Identify which cell holds the provided text, then report its [X, Y] central coordinate. 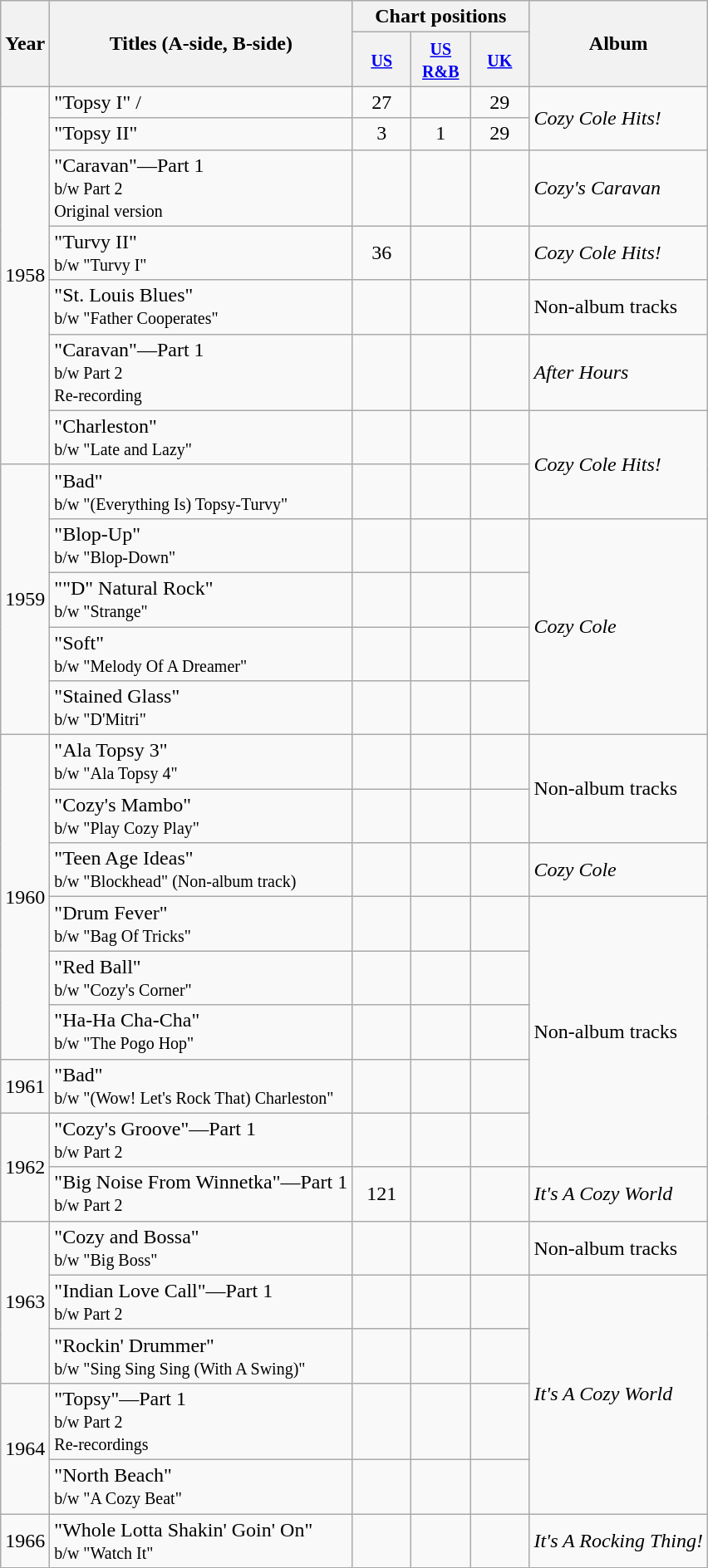
""D" Natural Rock"b/w "Strange" [201, 600]
1960 [25, 897]
"Topsy"—Part 1b/w Part 2Re-recordings [201, 1421]
"Cozy's Mambo"b/w "Play Cozy Play" [201, 816]
27 [382, 102]
"Turvy II"b/w "Turvy I" [201, 252]
US [382, 60]
"Red Ball"b/w "Cozy's Corner" [201, 978]
1962 [25, 1167]
"Drum Fever"b/w "Bag Of Tricks" [201, 924]
Titles (A-side, B-side) [201, 43]
1963 [25, 1302]
"Blop-Up"b/w "Blop-Down" [201, 545]
1964 [25, 1448]
"Cozy's Groove"—Part 1b/w Part 2 [201, 1139]
"North Beach"b/w "A Cozy Beat" [201, 1487]
After Hours [618, 372]
"Topsy II" [201, 134]
1 [440, 134]
36 [382, 252]
"Rockin' Drummer"b/w "Sing Sing Sing (With A Swing)" [201, 1355]
"Bad"b/w "(Everything Is) Topsy-Turvy" [201, 492]
"Cozy and Bossa"b/w "Big Boss" [201, 1247]
"Soft"b/w "Melody Of A Dreamer" [201, 653]
"Indian Love Call"—Part 1b/w Part 2 [201, 1302]
"Ha-Ha Cha-Cha"b/w "The Pogo Hop" [201, 1031]
Album [618, 43]
UK [500, 60]
It's A Rocking Thing! [618, 1540]
"Ala Topsy 3"b/w "Ala Topsy 4" [201, 762]
"Teen Age Ideas"b/w "Blockhead" (Non-album track) [201, 870]
Cozy's Caravan [618, 188]
"Stained Glass"b/w "D'Mitri" [201, 708]
3 [382, 134]
1961 [25, 1086]
Year [25, 43]
US R&B [440, 60]
"Bad"b/w "(Wow! Let's Rock That) Charleston" [201, 1086]
"Caravan"—Part 1b/w Part 2Original version [201, 188]
"Topsy I" / [201, 102]
121 [382, 1194]
"Big Noise From Winnetka"—Part 1b/w Part 2 [201, 1194]
Chart positions [440, 17]
"Charleston"b/w "Late and Lazy" [201, 437]
"St. Louis Blues"b/w "Father Cooperates" [201, 307]
1959 [25, 600]
"Caravan"—Part 1b/w Part 2Re-recording [201, 372]
1958 [25, 276]
1966 [25, 1540]
"Whole Lotta Shakin' Goin' On"b/w "Watch It" [201, 1540]
